Find where the given text appears and provide that cell's center as (x, y) coordinate. 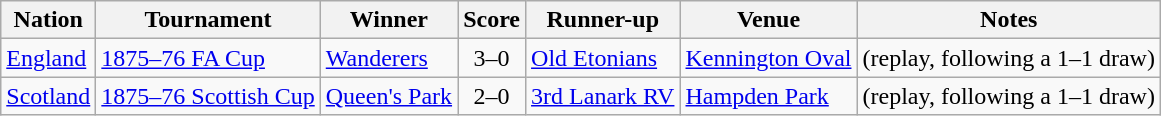
Old Etonians (603, 58)
3–0 (492, 58)
Wanderers (388, 58)
Venue (768, 20)
England (48, 58)
Score (492, 20)
1875–76 FA Cup (208, 58)
Scotland (48, 96)
Kennington Oval (768, 58)
1875–76 Scottish Cup (208, 96)
Tournament (208, 20)
Notes (1008, 20)
Hampden Park (768, 96)
Nation (48, 20)
Queen's Park (388, 96)
2–0 (492, 96)
Runner-up (603, 20)
3rd Lanark RV (603, 96)
Winner (388, 20)
